Detect which cell encompasses the target text, then output its (X, Y) center coordinate. 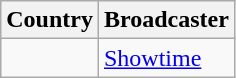
Showtime (166, 58)
Broadcaster (166, 20)
Country (50, 20)
